Provide the [X, Y] coordinate of the cell's center where the given text is located.  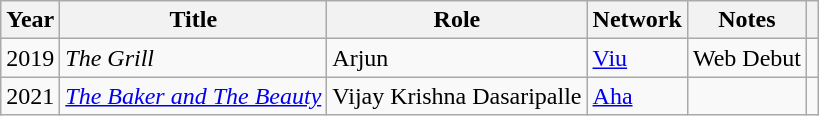
Web Debut [746, 58]
2021 [30, 96]
Vijay Krishna Dasaripalle [457, 96]
The Grill [194, 58]
Role [457, 20]
2019 [30, 58]
Notes [746, 20]
Viu [637, 58]
Year [30, 20]
Arjun [457, 58]
Network [637, 20]
Aha [637, 96]
Title [194, 20]
The Baker and The Beauty [194, 96]
